Return [X, Y] of the center of cell containing provided text 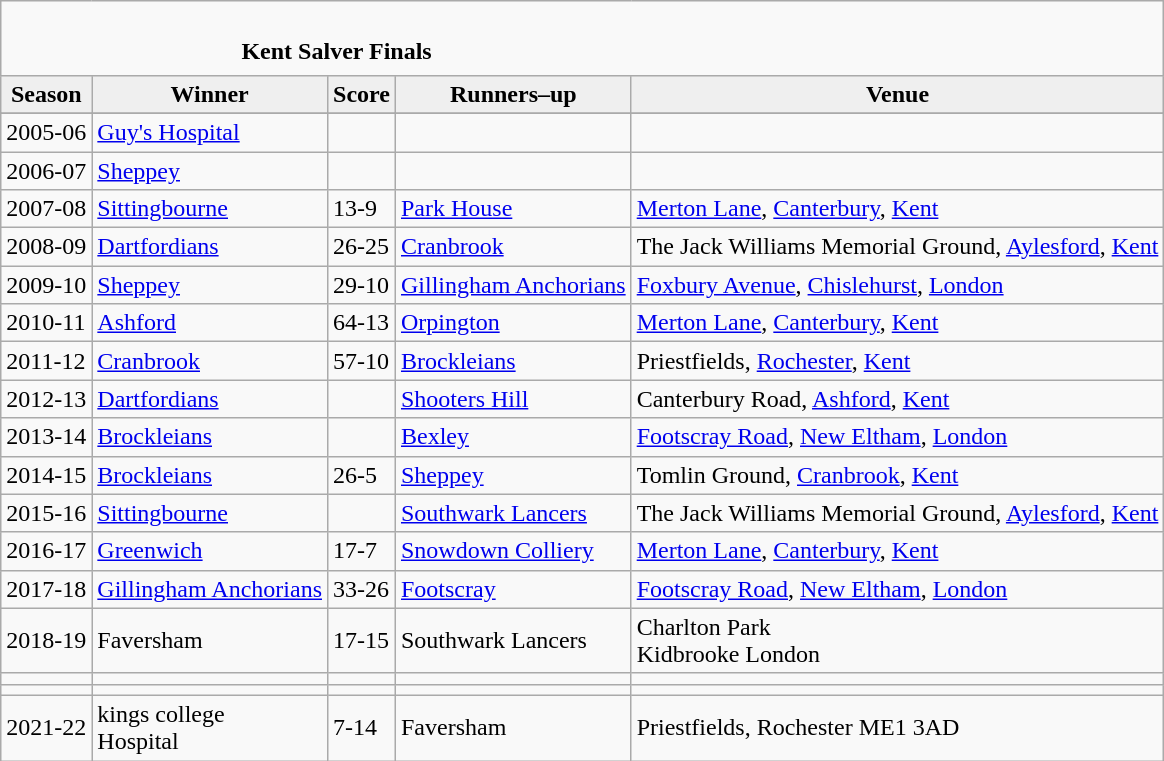
Priestfields, Rochester ME1 3AD [898, 728]
Ashford [210, 323]
2016-17 [46, 551]
Priestfields, Rochester, Kent [898, 361]
2011-12 [46, 361]
Greenwich [210, 551]
Score [362, 94]
Shooters Hill [513, 399]
Orpington [513, 323]
57-10 [362, 361]
33-26 [362, 589]
29-10 [362, 285]
Canterbury Road, Ashford, Kent [898, 399]
7-14 [362, 728]
Runners–up [513, 94]
2021-22 [46, 728]
Bexley [513, 437]
13-9 [362, 209]
2010-11 [46, 323]
2008-09 [46, 247]
26-25 [362, 247]
2009-10 [46, 285]
Footscray [513, 589]
Park House [513, 209]
2013-14 [46, 437]
2014-15 [46, 475]
Season [46, 94]
Tomlin Ground, Cranbrook, Kent [898, 475]
Winner [210, 94]
2005-06 [46, 132]
kings collegeHospital [210, 728]
17-7 [362, 551]
2018-19 [46, 640]
2006-07 [46, 171]
17-15 [362, 640]
2012-13 [46, 399]
Foxbury Avenue, Chislehurst, London [898, 285]
Guy's Hospital [210, 132]
Snowdown Colliery [513, 551]
2017-18 [46, 589]
Venue [898, 94]
2015-16 [46, 513]
2007-08 [46, 209]
64-13 [362, 323]
26-5 [362, 475]
Charlton ParkKidbrooke London [898, 640]
